Find where the given text appears and provide that cell's center as (x, y) coordinate. 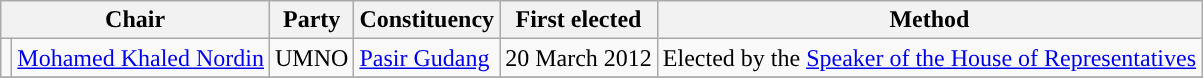
UMNO (311, 58)
Party (311, 20)
20 March 2012 (579, 58)
Constituency (427, 20)
Mohamed Khaled Nordin (141, 58)
First elected (579, 20)
Method (929, 20)
Elected by the Speaker of the House of Representatives (929, 58)
Pasir Gudang (427, 58)
Chair (136, 20)
